Identify which cell holds the provided text, then report its [x, y] central coordinate. 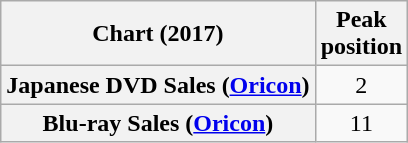
Peak position [361, 34]
Blu-ray Sales (Oricon) [158, 123]
Chart (2017) [158, 34]
2 [361, 85]
Japanese DVD Sales (Oricon) [158, 85]
11 [361, 123]
